Scan for the cell matching the given text and deliver its [x, y] coordinate at center. 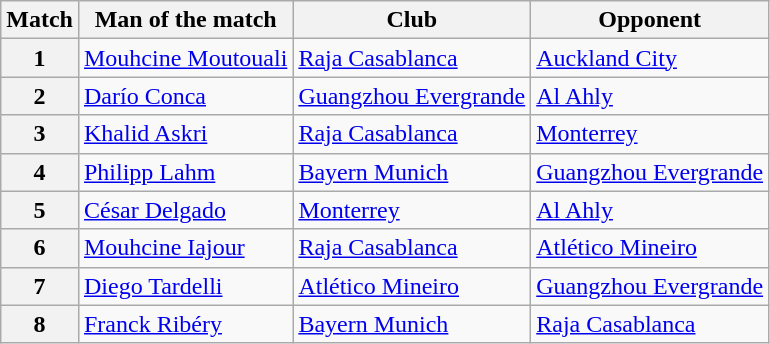
4 [40, 172]
Philipp Lahm [185, 172]
2 [40, 96]
5 [40, 210]
7 [40, 286]
Opponent [650, 20]
8 [40, 324]
Darío Conca [185, 96]
Club [412, 20]
Khalid Askri [185, 134]
Auckland City [650, 58]
Match [40, 20]
6 [40, 248]
Mouhcine Moutouali [185, 58]
Franck Ribéry [185, 324]
Man of the match [185, 20]
Mouhcine Iajour [185, 248]
César Delgado [185, 210]
1 [40, 58]
Diego Tardelli [185, 286]
3 [40, 134]
